Identify which cell holds the provided text, then report its [x, y] central coordinate. 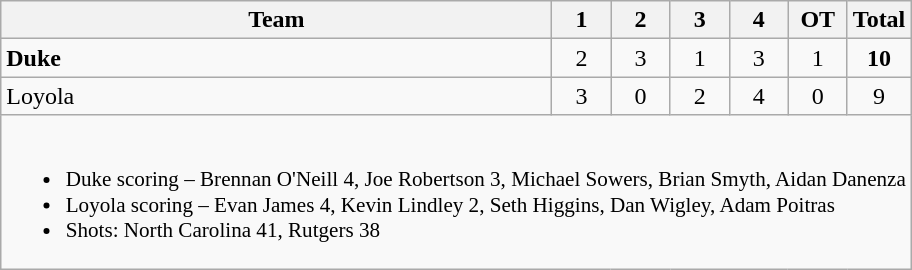
Duke [276, 58]
Loyola [276, 96]
Total [879, 20]
OT [818, 20]
Team [276, 20]
9 [879, 96]
10 [879, 58]
